Pinpoint the cell where the given text exists, returning its (x, y) midpoint coordinate. 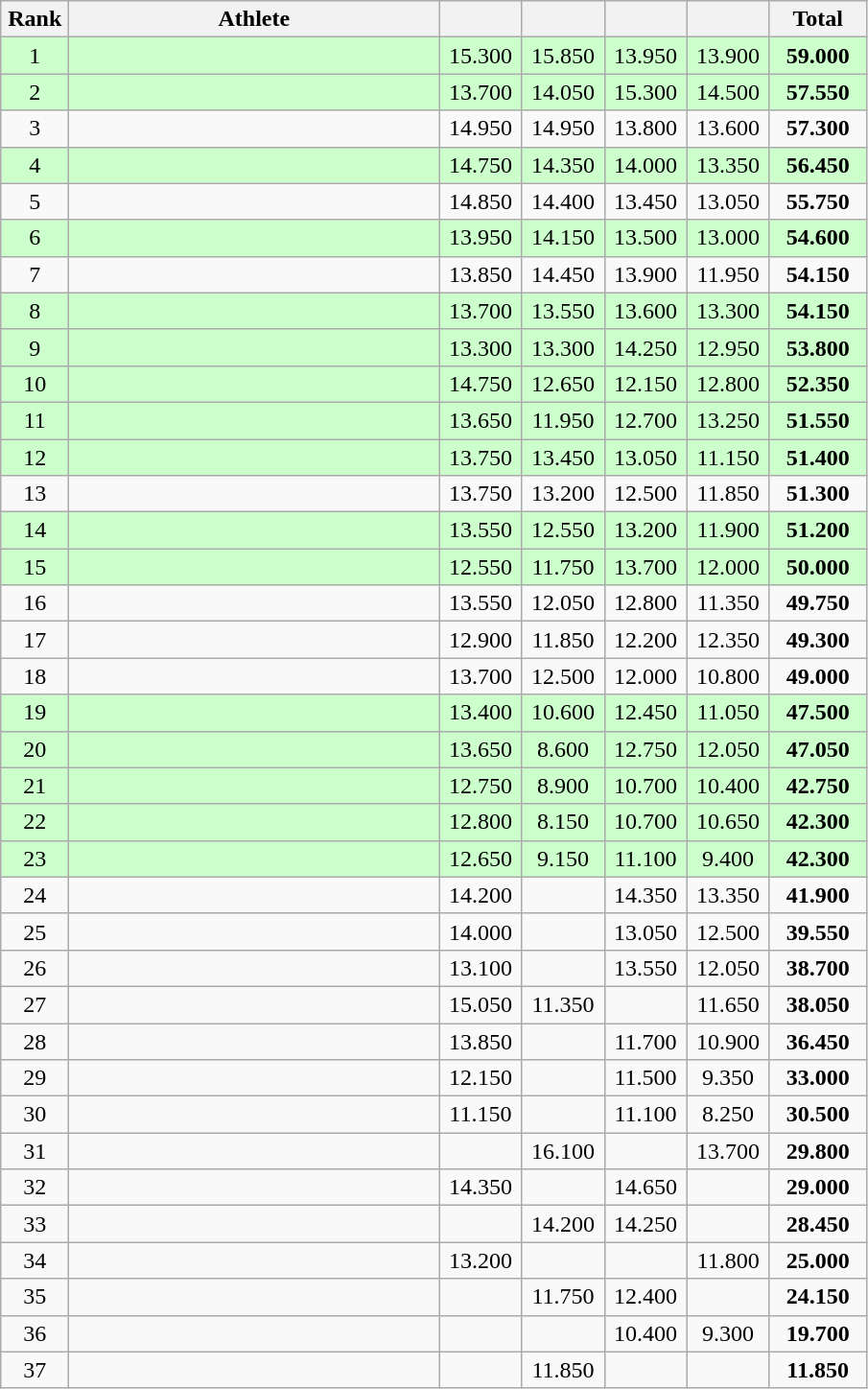
13.100 (481, 968)
34 (35, 1260)
12.350 (728, 640)
28 (35, 1041)
14.050 (563, 92)
22 (35, 822)
29.000 (817, 1188)
7 (35, 274)
56.450 (817, 165)
24.150 (817, 1297)
11 (35, 420)
14.500 (728, 92)
27 (35, 1004)
29.800 (817, 1151)
3 (35, 129)
29 (35, 1078)
12 (35, 458)
52.350 (817, 384)
41.900 (817, 895)
1 (35, 56)
49.300 (817, 640)
11.700 (645, 1041)
57.550 (817, 92)
47.050 (817, 749)
13.250 (728, 420)
51.550 (817, 420)
37 (35, 1370)
11.050 (728, 713)
53.800 (817, 347)
13.400 (481, 713)
12.950 (728, 347)
14.450 (563, 274)
9.150 (563, 859)
39.550 (817, 931)
Rank (35, 19)
33.000 (817, 1078)
6 (35, 238)
47.500 (817, 713)
36 (35, 1333)
11.900 (728, 530)
19 (35, 713)
2 (35, 92)
9 (35, 347)
35 (35, 1297)
8.150 (563, 822)
10 (35, 384)
54.600 (817, 238)
12.450 (645, 713)
51.400 (817, 458)
10.650 (728, 822)
25 (35, 931)
12.200 (645, 640)
55.750 (817, 201)
12.400 (645, 1297)
11.800 (728, 1260)
49.000 (817, 676)
Total (817, 19)
50.000 (817, 567)
24 (35, 895)
13.000 (728, 238)
23 (35, 859)
12.700 (645, 420)
14 (35, 530)
8.900 (563, 786)
15 (35, 567)
14.650 (645, 1188)
8.250 (728, 1115)
28.450 (817, 1224)
13.500 (645, 238)
31 (35, 1151)
17 (35, 640)
11.650 (728, 1004)
11.500 (645, 1078)
26 (35, 968)
9.300 (728, 1333)
18 (35, 676)
5 (35, 201)
14.400 (563, 201)
12.900 (481, 640)
30.500 (817, 1115)
15.050 (481, 1004)
51.200 (817, 530)
14.850 (481, 201)
13.800 (645, 129)
10.800 (728, 676)
57.300 (817, 129)
Athlete (254, 19)
25.000 (817, 1260)
38.050 (817, 1004)
38.700 (817, 968)
49.750 (817, 603)
10.900 (728, 1041)
20 (35, 749)
32 (35, 1188)
4 (35, 165)
36.450 (817, 1041)
16 (35, 603)
51.300 (817, 494)
8 (35, 311)
13 (35, 494)
10.600 (563, 713)
15.850 (563, 56)
14.150 (563, 238)
16.100 (563, 1151)
21 (35, 786)
33 (35, 1224)
42.750 (817, 786)
9.350 (728, 1078)
59.000 (817, 56)
30 (35, 1115)
9.400 (728, 859)
8.600 (563, 749)
19.700 (817, 1333)
